For the text-containing cell, return its midpoint in [X, Y] coordinate format. 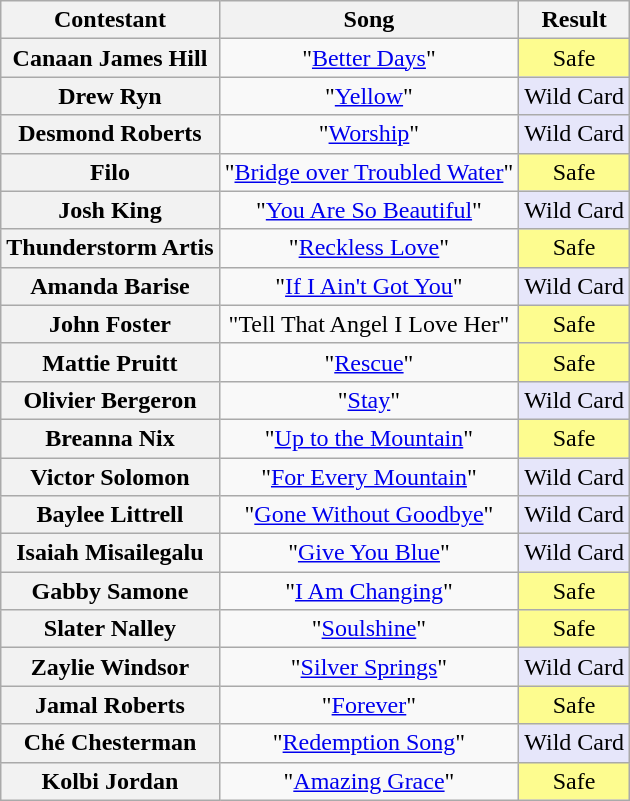
"Yellow" [369, 96]
Song [369, 20]
Ché Chesterman [110, 743]
Drew Ryn [110, 96]
"You Are So Beautiful" [369, 210]
"Forever" [369, 705]
Josh King [110, 210]
John Foster [110, 324]
"Soulshine" [369, 629]
Olivier Bergeron [110, 400]
"Worship" [369, 134]
Filo [110, 172]
Breanna Nix [110, 438]
Slater Nalley [110, 629]
"Gone Without Goodbye" [369, 515]
Victor Solomon [110, 477]
"Silver Springs" [369, 667]
"I Am Changing" [369, 591]
Baylee Littrell [110, 515]
"Stay" [369, 400]
"If I Ain't Got You" [369, 286]
"Tell That Angel I Love Her" [369, 324]
Contestant [110, 20]
Jamal Roberts [110, 705]
"Redemption Song" [369, 743]
"Up to the Mountain" [369, 438]
"Amazing Grace" [369, 781]
"Better Days" [369, 58]
"Rescue" [369, 362]
Result [574, 20]
Zaylie Windsor [110, 667]
Isaiah Misailegalu [110, 553]
Canaan James Hill [110, 58]
Desmond Roberts [110, 134]
"Bridge over Troubled Water" [369, 172]
Thunderstorm Artis [110, 248]
Kolbi Jordan [110, 781]
"For Every Mountain" [369, 477]
"Reckless Love" [369, 248]
Mattie Pruitt [110, 362]
Amanda Barise [110, 286]
Gabby Samone [110, 591]
"Give You Blue" [369, 553]
